Detect which cell encompasses the target text, then output its (X, Y) center coordinate. 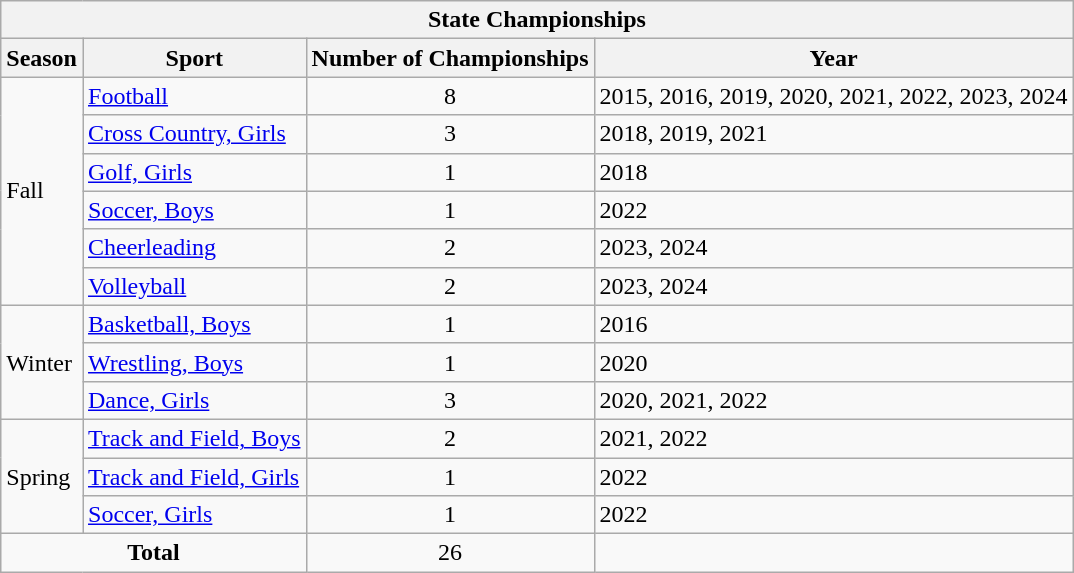
Spring (42, 476)
8 (450, 96)
2020, 2021, 2022 (834, 400)
2016 (834, 324)
Number of Championships (450, 58)
Track and Field, Girls (194, 477)
Cross Country, Girls (194, 134)
26 (450, 553)
Season (42, 58)
Total (154, 553)
Sport (194, 58)
Fall (42, 191)
Cheerleading (194, 248)
Volleyball (194, 286)
Track and Field, Boys (194, 438)
State Championships (537, 20)
Basketball, Boys (194, 324)
2018 (834, 172)
2018, 2019, 2021 (834, 134)
Year (834, 58)
2021, 2022 (834, 438)
Wrestling, Boys (194, 362)
Football (194, 96)
2015, 2016, 2019, 2020, 2021, 2022, 2023, 2024 (834, 96)
Soccer, Boys (194, 210)
Dance, Girls (194, 400)
Winter (42, 362)
Soccer, Girls (194, 515)
2020 (834, 362)
Golf, Girls (194, 172)
